Extract the (x, y) coordinate from the center of the cell holding the provided text.  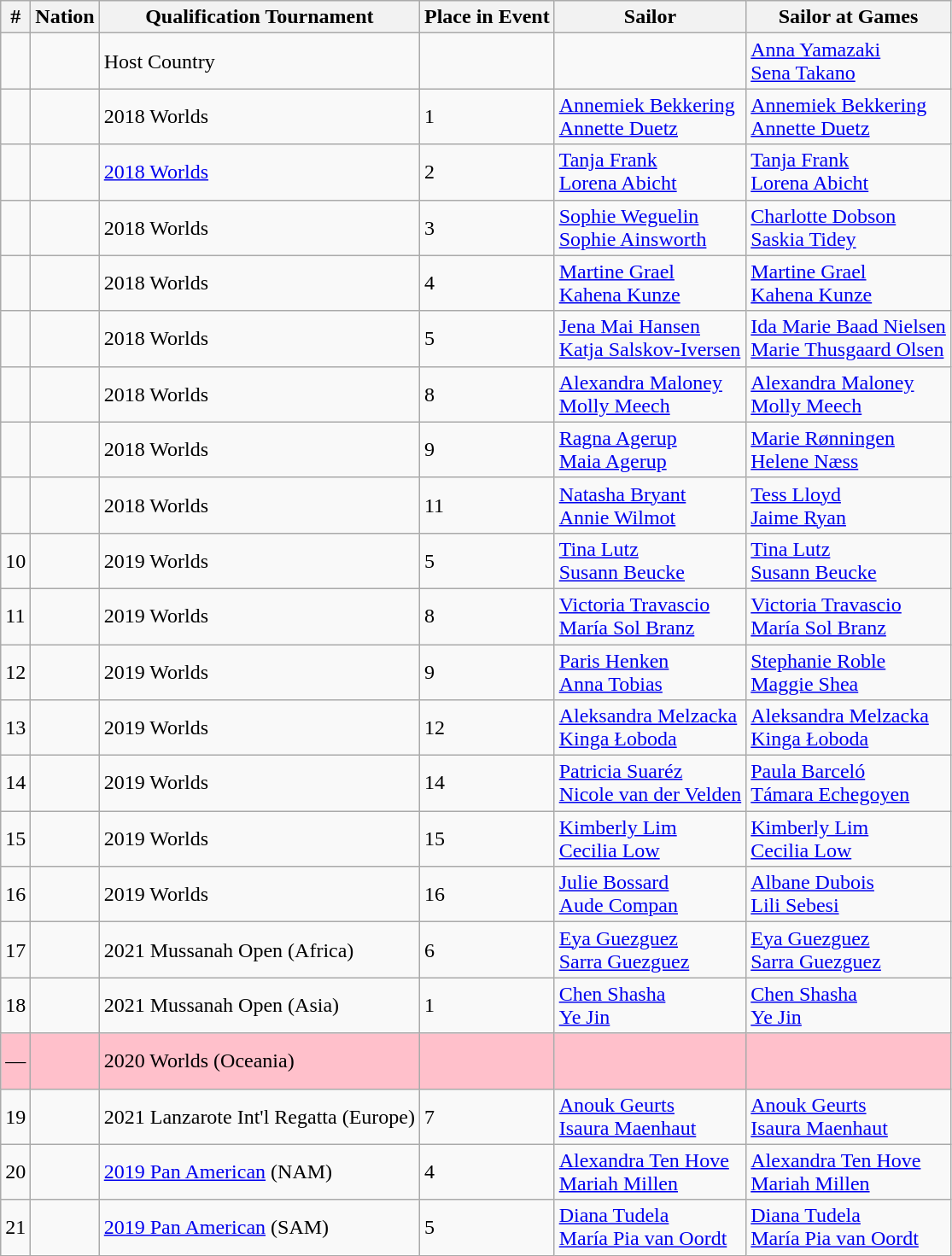
21 (15, 1228)
18 (15, 1006)
2021 Mussanah Open (Africa) (260, 949)
Natasha BryantAnnie Wilmot (651, 505)
Place in Event (487, 17)
Host Country (260, 61)
Ragna AgerupMaia Agerup (651, 449)
Albane DuboisLili Sebesi (849, 895)
2 (487, 172)
Jena Mai HansenKatja Salskov-Iversen (651, 338)
Charlotte DobsonSaskia Tidey (849, 227)
2020 Worlds (Oceania) (260, 1060)
13 (15, 727)
# (15, 17)
3 (487, 227)
6 (487, 949)
Ida Marie Baad NielsenMarie Thusgaard Olsen (849, 338)
Nation (65, 17)
Patricia SuarézNicole van der Velden (651, 784)
Sailor at Games (849, 17)
20 (15, 1171)
Paula BarcelóTámara Echegoyen (849, 784)
Sailor (651, 17)
19 (15, 1117)
— (15, 1060)
2019 Pan American (SAM) (260, 1228)
7 (487, 1117)
2019 Pan American (NAM) (260, 1171)
Qualification Tournament (260, 17)
17 (15, 949)
Julie BossardAude Compan (651, 895)
Tess LloydJaime Ryan (849, 505)
2021 Lanzarote Int'l Regatta (Europe) (260, 1117)
Stephanie RobleMaggie Shea (849, 671)
Sophie WeguelinSophie Ainsworth (651, 227)
Marie RønningenHelene Næss (849, 449)
10 (15, 560)
Paris HenkenAnna Tobias (651, 671)
Anna YamazakiSena Takano (849, 61)
2021 Mussanah Open (Asia) (260, 1006)
